For the text-containing cell, return its midpoint in (x, y) coordinate format. 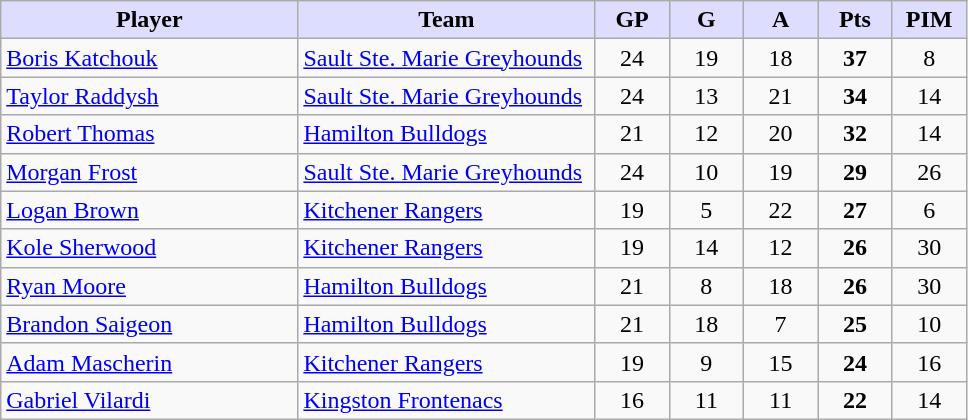
Player (150, 20)
Team (446, 20)
9 (706, 362)
5 (706, 210)
34 (855, 96)
15 (780, 362)
29 (855, 172)
G (706, 20)
Gabriel Vilardi (150, 400)
PIM (929, 20)
A (780, 20)
Brandon Saigeon (150, 324)
Boris Katchouk (150, 58)
Kingston Frontenacs (446, 400)
13 (706, 96)
Morgan Frost (150, 172)
6 (929, 210)
Logan Brown (150, 210)
GP (632, 20)
25 (855, 324)
20 (780, 134)
7 (780, 324)
Kole Sherwood (150, 248)
Adam Mascherin (150, 362)
Taylor Raddysh (150, 96)
Robert Thomas (150, 134)
27 (855, 210)
32 (855, 134)
Ryan Moore (150, 286)
37 (855, 58)
Pts (855, 20)
